Return [X, Y] of the center of cell containing provided text 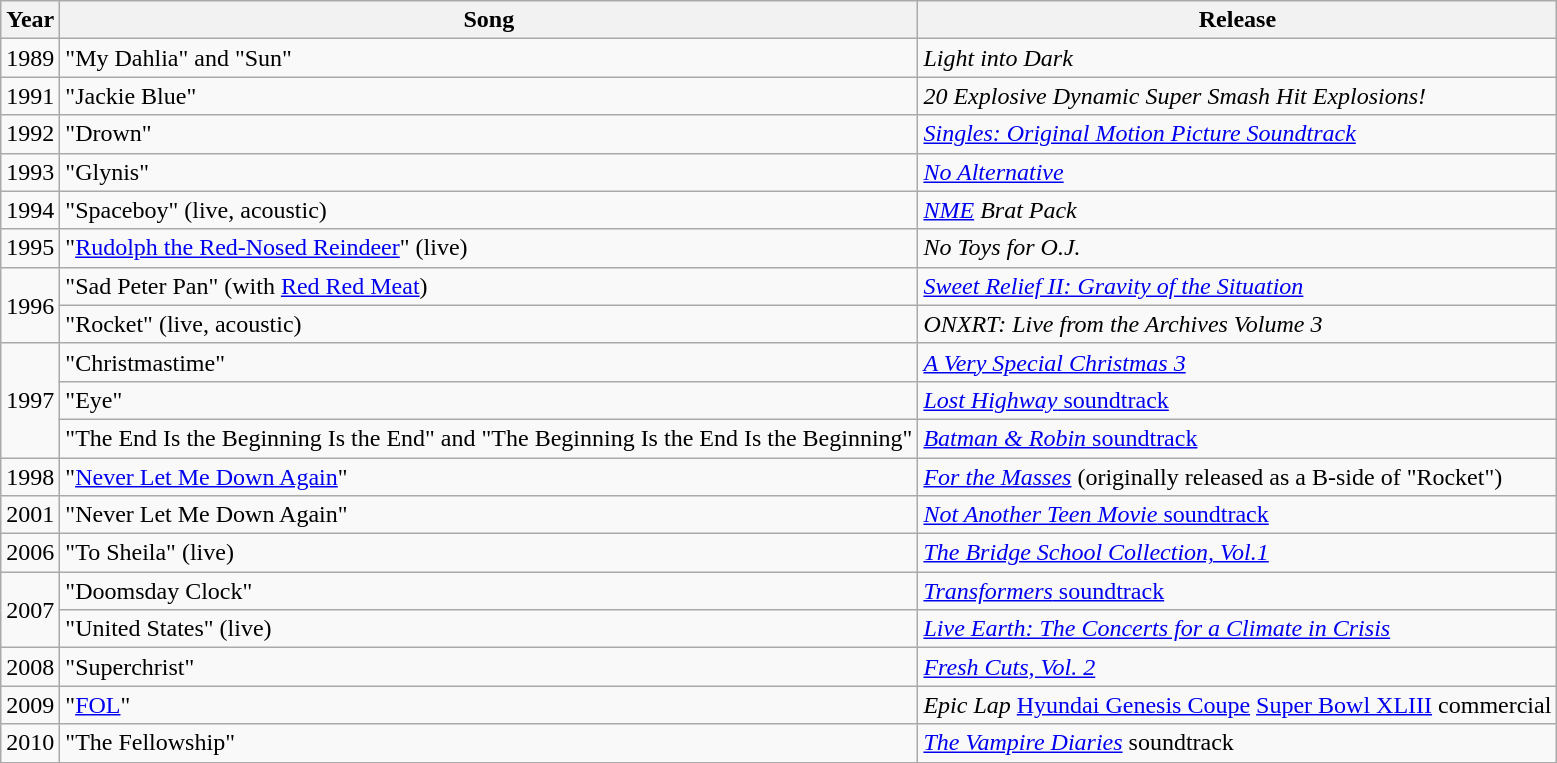
Sweet Relief II: Gravity of the Situation [1238, 286]
"The Fellowship" [489, 743]
"Rudolph the Red-Nosed Reindeer" (live) [489, 248]
Year [30, 20]
"Christmastime" [489, 362]
"To Sheila" (live) [489, 553]
Transformers soundtrack [1238, 591]
Live Earth: The Concerts for a Climate in Crisis [1238, 629]
2009 [30, 705]
"Glynis" [489, 172]
1991 [30, 96]
"Doomsday Clock" [489, 591]
2007 [30, 610]
"Superchrist" [489, 667]
2006 [30, 553]
2008 [30, 667]
For the Masses (originally released as a B-side of "Rocket") [1238, 477]
2001 [30, 515]
"Jackie Blue" [489, 96]
1992 [30, 134]
Batman & Robin soundtrack [1238, 438]
1998 [30, 477]
"Eye" [489, 400]
"FOL" [489, 705]
Fresh Cuts, Vol. 2 [1238, 667]
1994 [30, 210]
1993 [30, 172]
A Very Special Christmas 3 [1238, 362]
2010 [30, 743]
20 Explosive Dynamic Super Smash Hit Explosions! [1238, 96]
"Spaceboy" (live, acoustic) [489, 210]
Not Another Teen Movie soundtrack [1238, 515]
Epic Lap Hyundai Genesis Coupe Super Bowl XLIII commercial [1238, 705]
1996 [30, 305]
NME Brat Pack [1238, 210]
"Rocket" (live, acoustic) [489, 324]
1995 [30, 248]
"United States" (live) [489, 629]
Light into Dark [1238, 58]
Release [1238, 20]
ONXRT: Live from the Archives Volume 3 [1238, 324]
Lost Highway soundtrack [1238, 400]
Song [489, 20]
"Sad Peter Pan" (with Red Red Meat) [489, 286]
The Bridge School Collection, Vol.1 [1238, 553]
No Alternative [1238, 172]
"Drown" [489, 134]
Singles: Original Motion Picture Soundtrack [1238, 134]
"The End Is the Beginning Is the End" and "The Beginning Is the End Is the Beginning" [489, 438]
1997 [30, 400]
No Toys for O.J. [1238, 248]
1989 [30, 58]
The Vampire Diaries soundtrack [1238, 743]
"My Dahlia" and "Sun" [489, 58]
